From the cell containing the given text, extract its center point as (X, Y) coordinate. 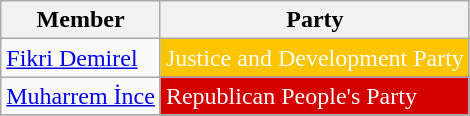
Republican People's Party (314, 96)
Member (81, 20)
Party (314, 20)
Muharrem İnce (81, 96)
Fikri Demirel (81, 58)
Justice and Development Party (314, 58)
